Find where the given text appears and provide that cell's center as (X, Y) coordinate. 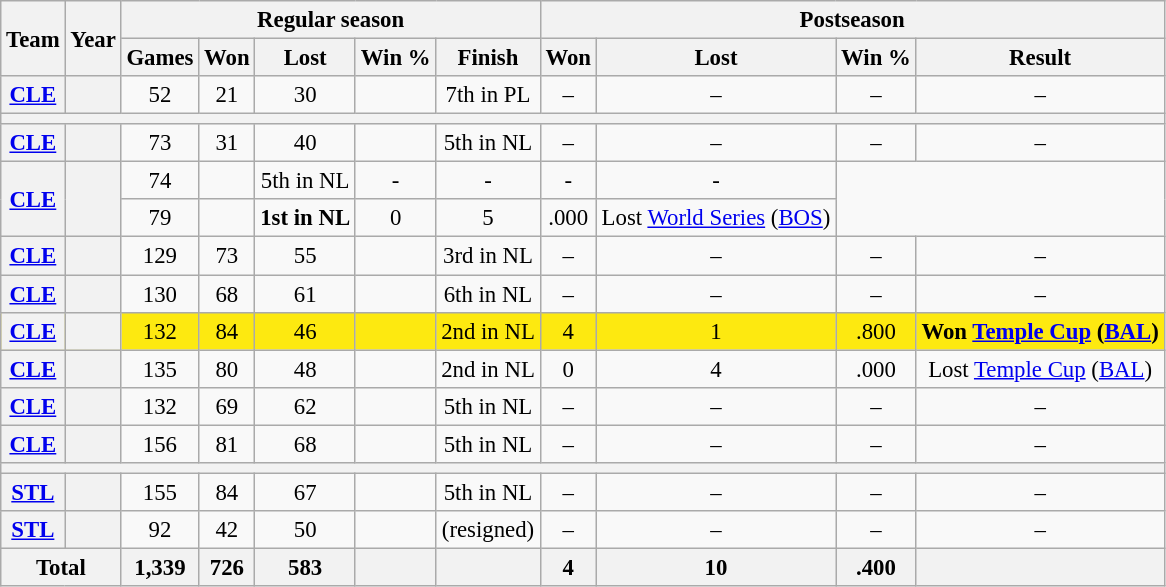
Games (160, 58)
79 (160, 219)
74 (160, 181)
55 (305, 256)
726 (227, 567)
42 (227, 530)
Lost Temple Cup (BAL) (1040, 369)
81 (227, 444)
69 (227, 406)
Regular season (330, 20)
(resigned) (488, 530)
129 (160, 256)
Total (61, 567)
10 (716, 567)
Won Temple Cup (BAL) (1040, 331)
31 (227, 143)
67 (305, 492)
130 (160, 294)
583 (305, 567)
.400 (876, 567)
Postseason (852, 20)
156 (160, 444)
52 (160, 95)
7th in PL (488, 95)
61 (305, 294)
21 (227, 95)
155 (160, 492)
1 (716, 331)
46 (305, 331)
80 (227, 369)
48 (305, 369)
6th in NL (488, 294)
1st in NL (305, 219)
1,339 (160, 567)
Finish (488, 58)
Lost World Series (BOS) (716, 219)
Team (33, 38)
3rd in NL (488, 256)
92 (160, 530)
5 (488, 219)
50 (305, 530)
62 (305, 406)
.800 (876, 331)
40 (305, 143)
Result (1040, 58)
135 (160, 369)
Year (93, 38)
30 (305, 95)
